Find where the given text appears and provide that cell's center as (x, y) coordinate. 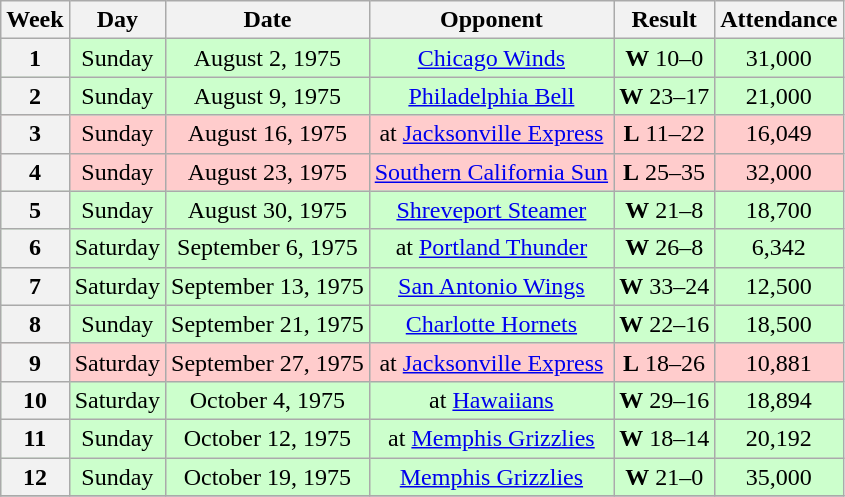
L 18–26 (664, 362)
September 27, 1975 (268, 362)
7 (35, 286)
10 (35, 400)
Result (664, 20)
9 (35, 362)
August 9, 1975 (268, 96)
September 6, 1975 (268, 248)
6,342 (779, 248)
16,049 (779, 134)
at Portland Thunder (491, 248)
Philadelphia Bell (491, 96)
W 22–16 (664, 324)
32,000 (779, 172)
4 (35, 172)
October 4, 1975 (268, 400)
October 19, 1975 (268, 477)
Southern California Sun (491, 172)
21,000 (779, 96)
L 11–22 (664, 134)
5 (35, 210)
W 23–17 (664, 96)
Shreveport Steamer (491, 210)
11 (35, 438)
Attendance (779, 20)
Chicago Winds (491, 58)
W 21–0 (664, 477)
18,700 (779, 210)
September 21, 1975 (268, 324)
20,192 (779, 438)
Week (35, 20)
6 (35, 248)
at Memphis Grizzlies (491, 438)
August 23, 1975 (268, 172)
W 10–0 (664, 58)
Date (268, 20)
August 30, 1975 (268, 210)
3 (35, 134)
Charlotte Hornets (491, 324)
35,000 (779, 477)
1 (35, 58)
L 25–35 (664, 172)
Day (117, 20)
August 2, 1975 (268, 58)
W 26–8 (664, 248)
Memphis Grizzlies (491, 477)
at Hawaiians (491, 400)
12,500 (779, 286)
W 33–24 (664, 286)
8 (35, 324)
August 16, 1975 (268, 134)
10,881 (779, 362)
W 29–16 (664, 400)
October 12, 1975 (268, 438)
W 18–14 (664, 438)
18,894 (779, 400)
Opponent (491, 20)
18,500 (779, 324)
September 13, 1975 (268, 286)
W 21–8 (664, 210)
2 (35, 96)
San Antonio Wings (491, 286)
31,000 (779, 58)
12 (35, 477)
